Return (x, y) of the center of cell containing provided text 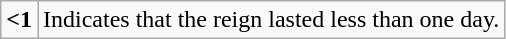
Indicates that the reign lasted less than one day. (272, 20)
<1 (20, 20)
